Find where the given text appears and provide that cell's center as (x, y) coordinate. 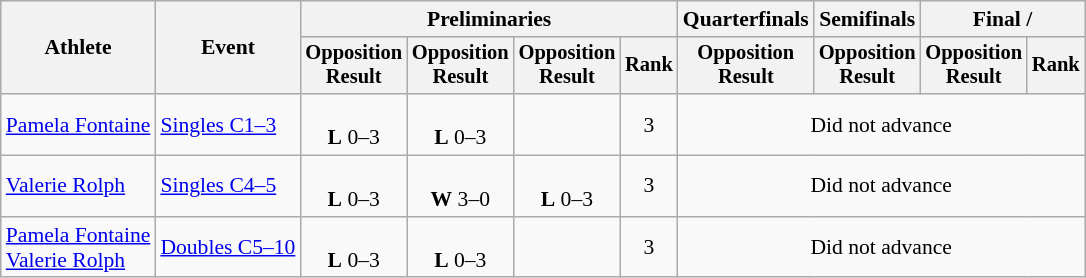
W 3–0 (460, 186)
Singles C4–5 (228, 186)
Doubles C5–10 (228, 248)
Event (228, 48)
Pamela Fontaine (78, 124)
Singles C1–3 (228, 124)
Quarterfinals (746, 19)
Final / (1002, 19)
Athlete (78, 48)
Pamela FontaineValerie Rolph (78, 248)
Preliminaries (488, 19)
Semifinals (868, 19)
Valerie Rolph (78, 186)
